Pinpoint the cell where the given text exists, returning its [X, Y] midpoint coordinate. 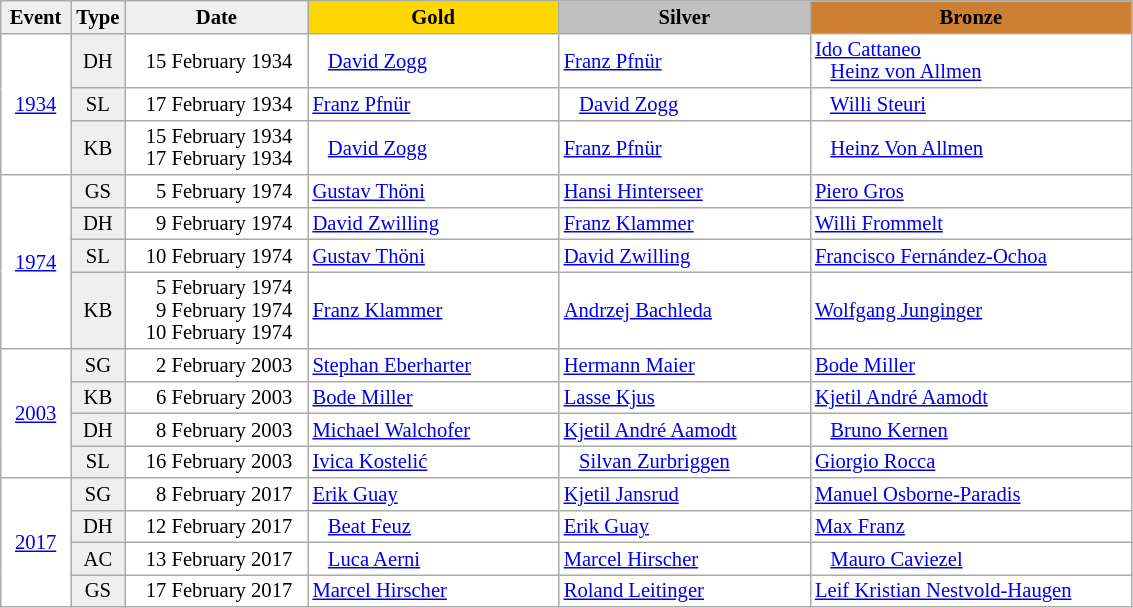
17 February 2017 [216, 590]
16 February 2003 [216, 461]
Gold [434, 16]
Silver [684, 16]
2 February 2003 [216, 364]
Beat Feuz [434, 526]
2017 [36, 542]
8 February 2003 [216, 429]
1974 [36, 261]
Wolfgang Junginger [971, 310]
2003 [36, 412]
Bronze [971, 16]
Date [216, 16]
Leif Kristian Nestvold-Haugen [971, 590]
6 February 2003 [216, 397]
Max Franz [971, 526]
Hansi Hinterseer [684, 190]
9 February 1974 [216, 223]
Giorgio Rocca [971, 461]
12 February 2017 [216, 526]
AC [98, 558]
Hermann Maier [684, 364]
Ivica Kostelić [434, 461]
8 February 2017 [216, 494]
5 February 1974 9 February 1974 10 February 1974 [216, 310]
5 February 1974 [216, 190]
Willi Frommelt [971, 223]
Ido Cattaneo Heinz von Allmen [971, 60]
17 February 1934 [216, 104]
Bruno Kernen [971, 429]
Mauro Caviezel [971, 558]
Willi Steuri [971, 104]
13 February 2017 [216, 558]
Type [98, 16]
10 February 1974 [216, 255]
15 February 1934 17 February 1934 [216, 148]
Silvan Zurbriggen [684, 461]
Andrzej Bachleda [684, 310]
Michael Walchofer [434, 429]
15 February 1934 [216, 60]
Roland Leitinger [684, 590]
Kjetil Jansrud [684, 494]
Manuel Osborne-Paradis [971, 494]
Event [36, 16]
Stephan Eberharter [434, 364]
Luca Aerni [434, 558]
Heinz Von Allmen [971, 148]
Lasse Kjus [684, 397]
1934 [36, 104]
Piero Gros [971, 190]
Francisco Fernández-Ochoa [971, 255]
